Pinpoint the cell where the given text exists, returning its (x, y) midpoint coordinate. 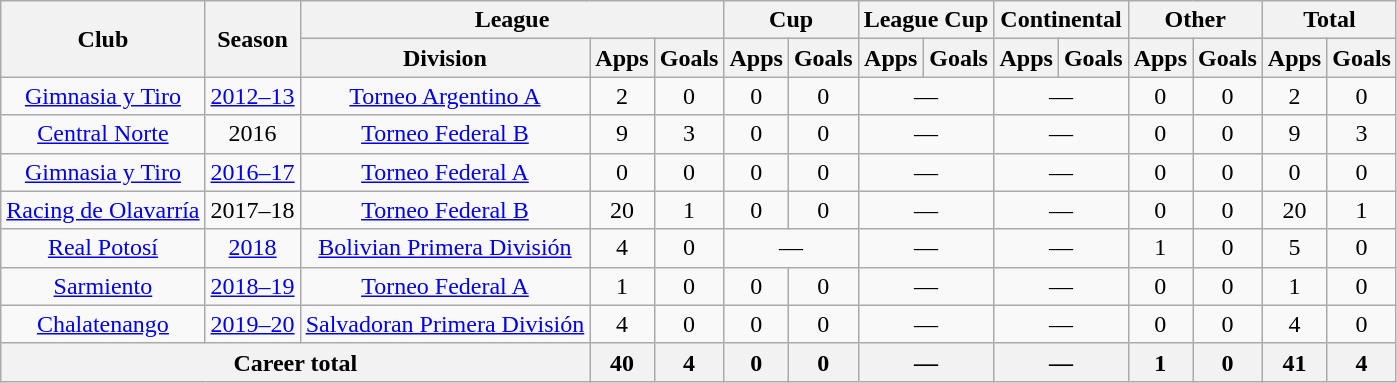
Torneo Argentino A (445, 96)
Salvadoran Primera División (445, 324)
40 (622, 362)
Career total (296, 362)
Division (445, 58)
Cup (791, 20)
Real Potosí (103, 248)
2016 (252, 134)
Racing de Olavarría (103, 210)
Central Norte (103, 134)
Club (103, 39)
Total (1329, 20)
5 (1294, 248)
Chalatenango (103, 324)
2016–17 (252, 172)
2018 (252, 248)
Other (1195, 20)
41 (1294, 362)
Bolivian Primera División (445, 248)
Continental (1061, 20)
2019–20 (252, 324)
Sarmiento (103, 286)
2012–13 (252, 96)
Season (252, 39)
League (512, 20)
2018–19 (252, 286)
League Cup (926, 20)
2017–18 (252, 210)
